Return (x, y) of the center of cell containing provided text 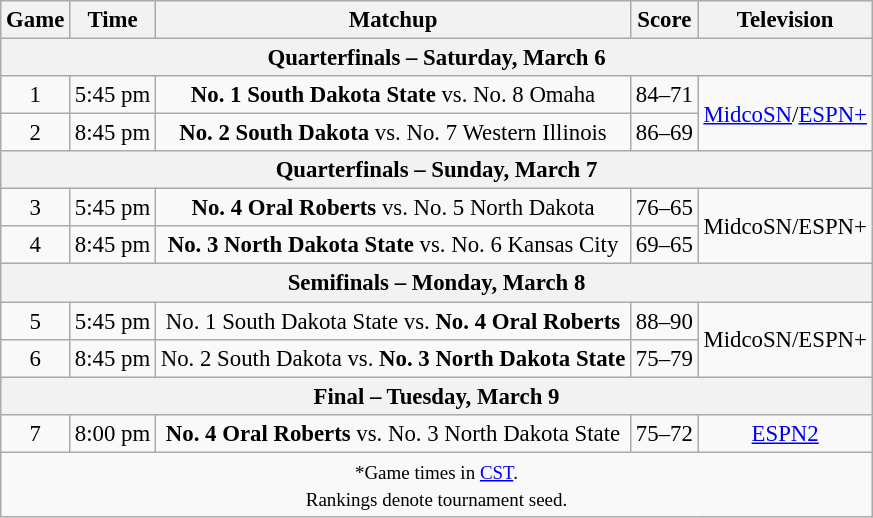
1 (36, 95)
*Game times in CST. Rankings denote tournament seed. (437, 484)
No. 1 South Dakota State vs. No. 8 Omaha (392, 95)
4 (36, 245)
Final – Tuesday, March 9 (437, 396)
Score (665, 20)
7 (36, 433)
86–69 (665, 133)
2 (36, 133)
Semifinals – Monday, March 8 (437, 283)
ESPN2 (785, 433)
5 (36, 321)
No. 4 Oral Roberts vs. No. 5 North Dakota (392, 208)
Game (36, 20)
75–79 (665, 358)
76–65 (665, 208)
69–65 (665, 245)
No. 4 Oral Roberts vs. No. 3 North Dakota State (392, 433)
No. 2 South Dakota vs. No. 3 North Dakota State (392, 358)
Matchup (392, 20)
Quarterfinals – Saturday, March 6 (437, 58)
No. 2 South Dakota vs. No. 7 Western Illinois (392, 133)
No. 3 North Dakota State vs. No. 6 Kansas City (392, 245)
Television (785, 20)
84–71 (665, 95)
88–90 (665, 321)
75–72 (665, 433)
8:00 pm (113, 433)
No. 1 South Dakota State vs. No. 4 Oral Roberts (392, 321)
Time (113, 20)
Quarterfinals – Sunday, March 7 (437, 170)
6 (36, 358)
3 (36, 208)
